Search for the cell housing the specified text and yield its [X, Y] center coordinate. 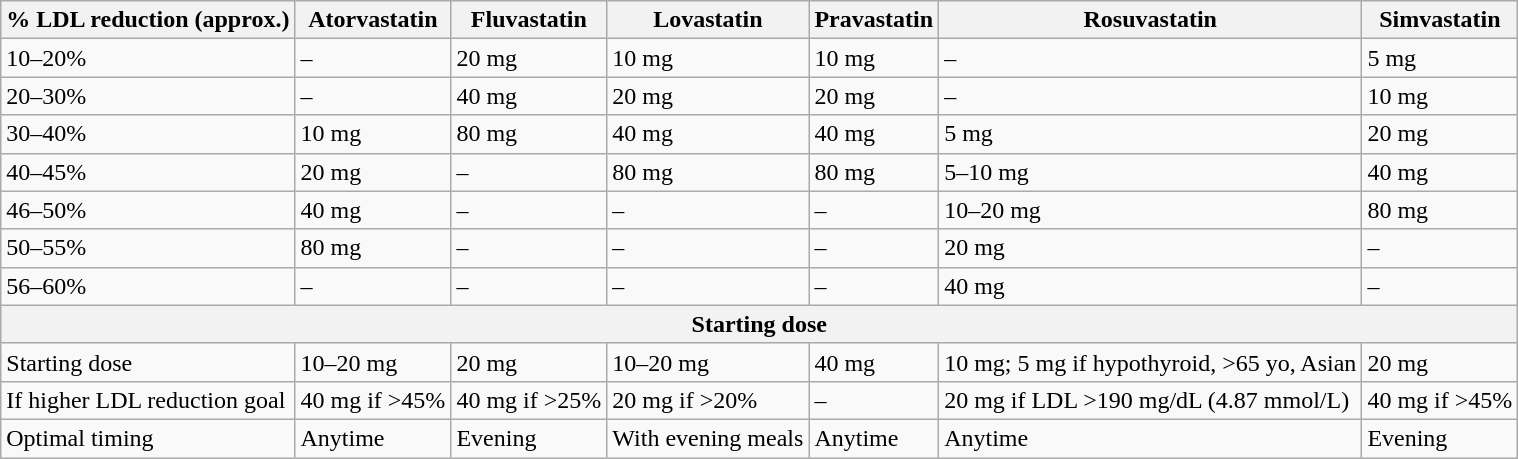
10 mg; 5 mg if hypothyroid, >65 yo, Asian [1150, 362]
20 mg if LDL >190 mg/dL (4.87 mmol/L) [1150, 400]
Simvastatin [1440, 20]
10–20% [148, 58]
50–55% [148, 248]
Rosuvastatin [1150, 20]
% LDL reduction (approx.) [148, 20]
30–40% [148, 134]
20–30% [148, 96]
40 mg if >25% [529, 400]
Optimal timing [148, 438]
5–10 mg [1150, 172]
46–50% [148, 210]
If higher LDL reduction goal [148, 400]
Pravastatin [874, 20]
Fluvastatin [529, 20]
20 mg if >20% [708, 400]
40–45% [148, 172]
Atorvastatin [373, 20]
With evening meals [708, 438]
56–60% [148, 286]
Lovastatin [708, 20]
